Pinpoint the cell where the given text exists, returning its (X, Y) midpoint coordinate. 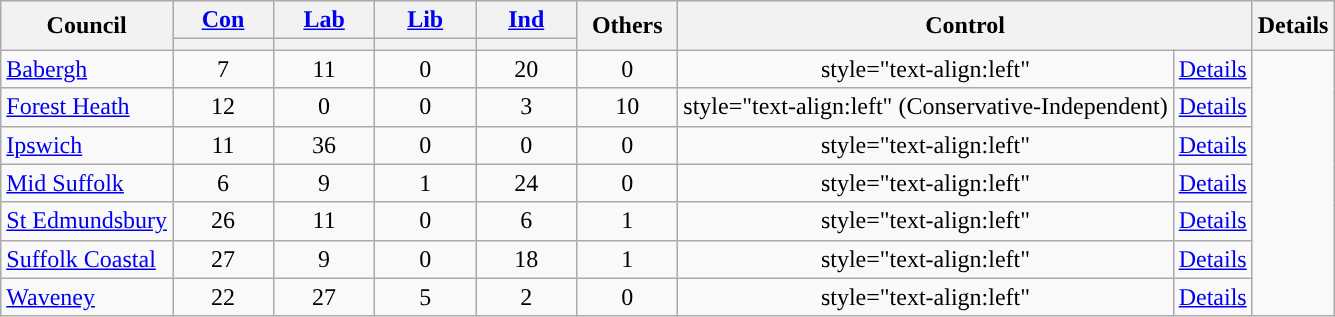
2 (526, 297)
18 (526, 259)
12 (222, 107)
7 (222, 69)
Lab (324, 20)
3 (526, 107)
Others (628, 26)
Waveney (87, 297)
Babergh (87, 69)
Mid Suffolk (87, 183)
Forest Heath (87, 107)
Lib (426, 20)
Ipswich (87, 145)
Suffolk Coastal (87, 259)
5 (426, 297)
24 (526, 183)
22 (222, 297)
Council (87, 26)
St Edmundsbury (87, 221)
style="text-align:left" (Conservative-Independent) (926, 107)
36 (324, 145)
20 (526, 69)
Control (965, 26)
10 (628, 107)
Con (222, 20)
26 (222, 221)
Ind (526, 20)
